Return the [X, Y] coordinate for the center point of the cell that contains the specified text.  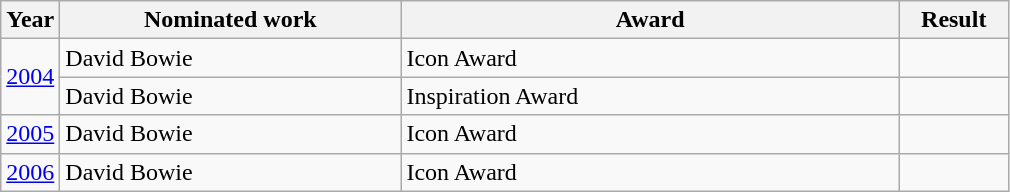
2005 [30, 134]
2004 [30, 77]
Result [954, 20]
Year [30, 20]
2006 [30, 172]
Nominated work [230, 20]
Inspiration Award [650, 96]
Award [650, 20]
